Find where the given text appears and provide that cell's center as [x, y] coordinate. 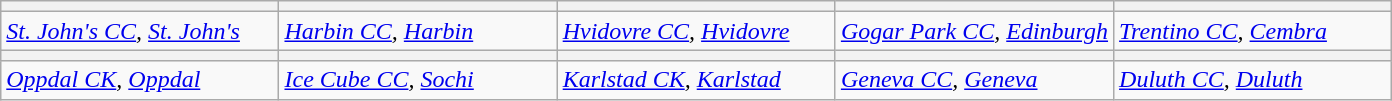
Duluth CC, Duluth [1253, 80]
Harbin CC, Harbin [418, 31]
Hvidovre CC, Hvidovre [696, 31]
Geneva CC, Geneva [974, 80]
Ice Cube CC, Sochi [418, 80]
Oppdal CK, Oppdal [140, 80]
Karlstad CK, Karlstad [696, 80]
Trentino CC, Cembra [1253, 31]
Gogar Park CC, Edinburgh [974, 31]
St. John's CC, St. John's [140, 31]
